Pinpoint the cell where the given text exists, returning its [X, Y] midpoint coordinate. 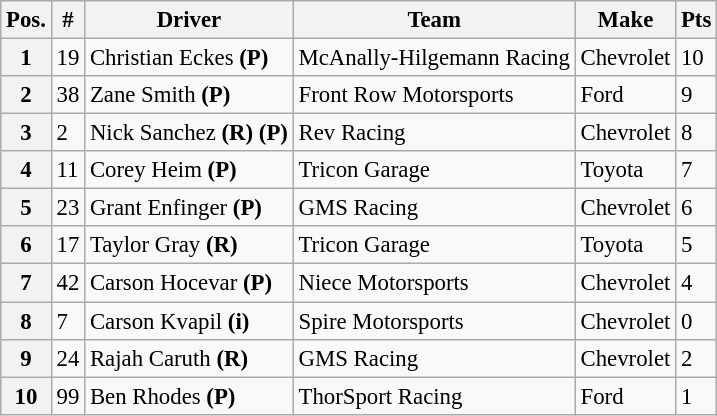
42 [68, 283]
Carson Hocevar (P) [190, 283]
Pts [696, 20]
Make [625, 20]
Spire Motorsports [434, 321]
Ben Rhodes (P) [190, 396]
Grant Enfinger (P) [190, 208]
Taylor Gray (R) [190, 245]
0 [696, 321]
99 [68, 396]
Nick Sanchez (R) (P) [190, 133]
Christian Eckes (P) [190, 58]
19 [68, 58]
Corey Heim (P) [190, 170]
Rev Racing [434, 133]
Niece Motorsports [434, 283]
Rajah Caruth (R) [190, 358]
24 [68, 358]
Pos. [26, 20]
Zane Smith (P) [190, 95]
17 [68, 245]
ThorSport Racing [434, 396]
# [68, 20]
Carson Kvapil (i) [190, 321]
23 [68, 208]
Front Row Motorsports [434, 95]
3 [26, 133]
Team [434, 20]
11 [68, 170]
McAnally-Hilgemann Racing [434, 58]
38 [68, 95]
Driver [190, 20]
